Return [x, y] of the center of cell containing provided text 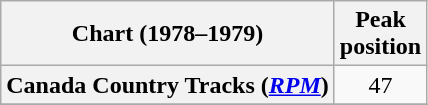
Peakposition [380, 34]
Chart (1978–1979) [168, 34]
Canada Country Tracks (RPM) [168, 85]
47 [380, 85]
